Return the [x, y] coordinate for the center point of the cell that contains the specified text.  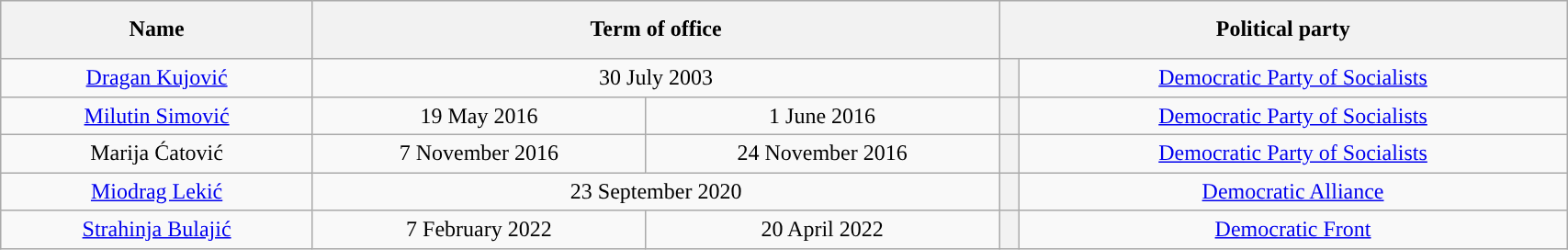
Term of office [656, 29]
7 February 2022 [479, 230]
30 July 2003 [656, 77]
Miodrag Lekić [157, 191]
23 September 2020 [656, 191]
20 April 2022 [821, 230]
Political party [1283, 29]
Democratic Alliance [1292, 191]
Milutin Simović [157, 116]
24 November 2016 [821, 153]
1 June 2016 [821, 116]
Marija Ćatović [157, 153]
Democratic Front [1292, 230]
Strahinja Bulajić [157, 230]
7 November 2016 [479, 153]
Dragan Kujović [157, 77]
Name [157, 29]
19 May 2016 [479, 116]
